Scan for the cell matching the given text and deliver its [x, y] coordinate at center. 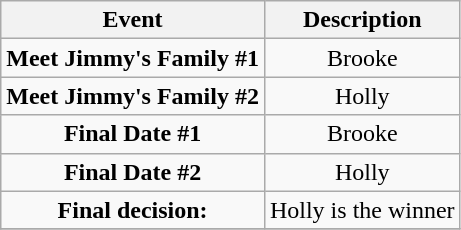
Meet Jimmy's Family #2 [133, 96]
Final decision: [133, 210]
Description [362, 20]
Event [133, 20]
Holly is the winner [362, 210]
Meet Jimmy's Family #1 [133, 58]
Final Date #1 [133, 134]
Final Date #2 [133, 172]
